Output the [X, Y] coordinate of the center of the cell containing the given text.  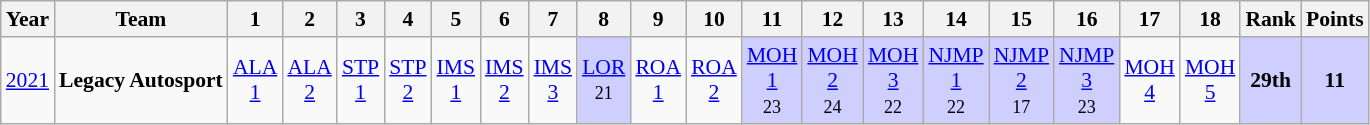
Points [1335, 19]
Rank [1270, 19]
15 [1022, 19]
29th [1270, 80]
STP1 [360, 80]
10 [714, 19]
5 [456, 19]
16 [1086, 19]
18 [1210, 19]
8 [604, 19]
NJMP122 [956, 80]
7 [554, 19]
1 [255, 19]
LOR21 [604, 80]
MOH322 [894, 80]
MOH5 [1210, 80]
2021 [28, 80]
14 [956, 19]
MOH224 [832, 80]
IMS1 [456, 80]
MOH123 [772, 80]
STP2 [408, 80]
ROA2 [714, 80]
IMS2 [504, 80]
2 [309, 19]
4 [408, 19]
MOH4 [1150, 80]
Year [28, 19]
17 [1150, 19]
6 [504, 19]
ALA1 [255, 80]
9 [658, 19]
IMS3 [554, 80]
ROA1 [658, 80]
Legacy Autosport [141, 80]
NJMP217 [1022, 80]
13 [894, 19]
ALA2 [309, 80]
3 [360, 19]
12 [832, 19]
NJMP323 [1086, 80]
Team [141, 19]
